Search for the cell housing the specified text and yield its (x, y) center coordinate. 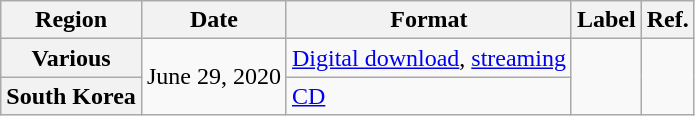
June 29, 2020 (214, 77)
Digital download, streaming (428, 58)
Format (428, 20)
Ref. (668, 20)
South Korea (72, 96)
Label (606, 20)
Date (214, 20)
Region (72, 20)
Various (72, 58)
CD (428, 96)
